Pinpoint the cell where the given text exists, returning its (x, y) midpoint coordinate. 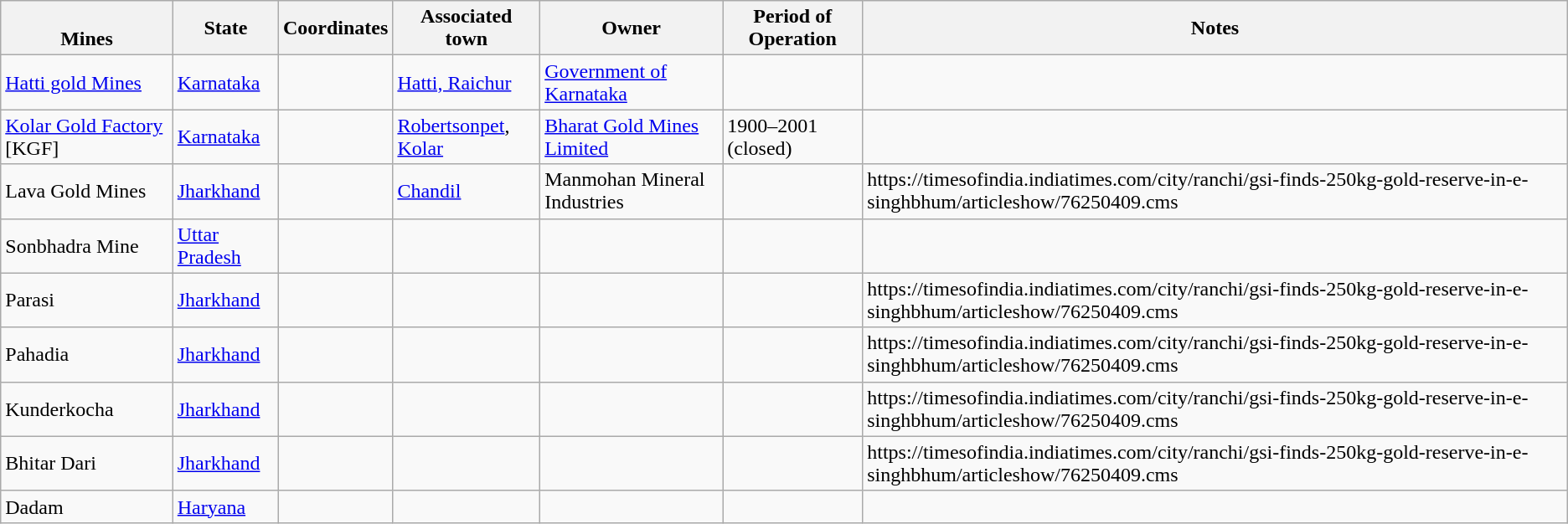
Kunderkocha (87, 408)
Period of Operation (792, 28)
Associated town (467, 28)
Chandil (467, 191)
Coordinates (335, 28)
Mines (87, 28)
Owner (632, 28)
Hatti, Raichur (467, 82)
Government of Karnataka (632, 82)
Pahadia (87, 355)
Kolar Gold Factory [KGF] (87, 137)
Robertsonpet, Kolar (467, 137)
Manmohan Mineral Industries (632, 191)
Dadam (87, 506)
Bharat Gold Mines Limited (632, 137)
State (225, 28)
Parasi (87, 300)
Bhitar Dari (87, 464)
Lava Gold Mines (87, 191)
Haryana (225, 506)
Hatti gold Mines (87, 82)
1900–2001 (closed) (792, 137)
Notes (1215, 28)
Sonbhadra Mine (87, 246)
Uttar Pradesh (225, 246)
